Capture the cell that displays the provided text and extract its [X, Y] central coordinate. 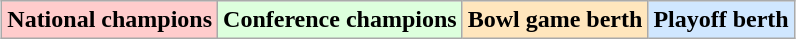
National champions [110, 20]
Conference champions [340, 20]
Bowl game berth [555, 20]
Playoff berth [721, 20]
